For the text-containing cell, return its midpoint in (X, Y) coordinate format. 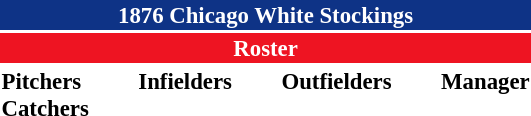
Roster (266, 48)
1876 Chicago White Stockings (266, 15)
